Return the [X, Y] coordinate for the center point of the cell that contains the specified text.  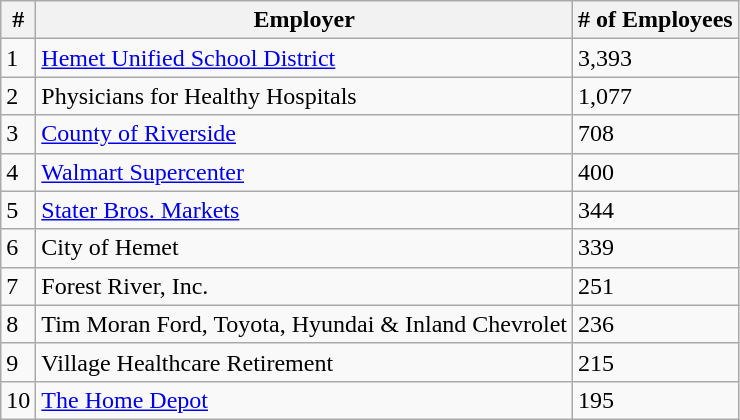
708 [656, 134]
City of Hemet [304, 248]
236 [656, 324]
Stater Bros. Markets [304, 210]
2 [18, 96]
1 [18, 58]
4 [18, 172]
195 [656, 400]
339 [656, 248]
# of Employees [656, 20]
3 [18, 134]
400 [656, 172]
251 [656, 286]
Hemet Unified School District [304, 58]
Village Healthcare Retirement [304, 362]
10 [18, 400]
3,393 [656, 58]
Physicians for Healthy Hospitals [304, 96]
Tim Moran Ford, Toyota, Hyundai & Inland Chevrolet [304, 324]
6 [18, 248]
# [18, 20]
8 [18, 324]
215 [656, 362]
County of Riverside [304, 134]
Employer [304, 20]
7 [18, 286]
344 [656, 210]
9 [18, 362]
1,077 [656, 96]
Walmart Supercenter [304, 172]
Forest River, Inc. [304, 286]
The Home Depot [304, 400]
5 [18, 210]
